For the text-containing cell, return its midpoint in [X, Y] coordinate format. 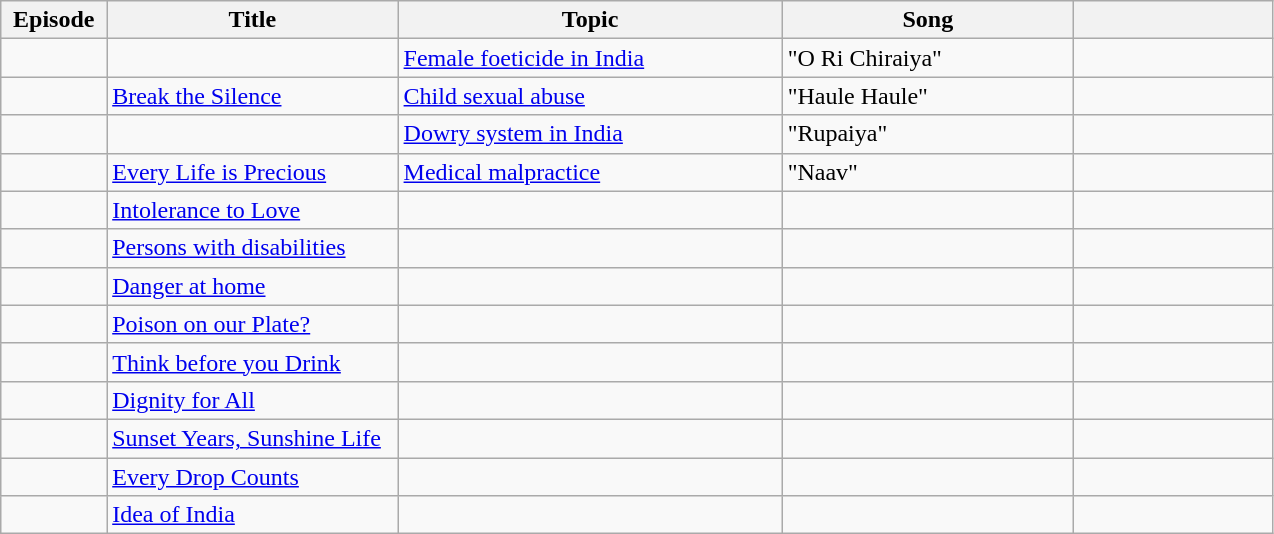
"O Ri Chiraiya" [928, 58]
Topic [590, 20]
Think before you Drink [252, 362]
Medical malpractice [590, 172]
Poison on our Plate? [252, 324]
Dowry system in India [590, 134]
Dignity for All [252, 400]
Idea of India [252, 515]
Sunset Years, Sunshine Life [252, 438]
"Rupaiya" [928, 134]
Title [252, 20]
Song [928, 20]
Female foeticide in India [590, 58]
Every Drop Counts [252, 477]
Persons with disabilities [252, 248]
Break the Silence [252, 96]
"Haule Haule" [928, 96]
Episode [54, 20]
Child sexual abuse [590, 96]
Danger at home [252, 286]
Every Life is Precious [252, 172]
"Naav" [928, 172]
Intolerance to Love [252, 210]
